Extract the [X, Y] coordinate from the center of the cell holding the provided text.  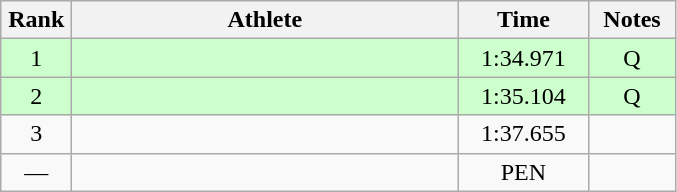
1:37.655 [524, 134]
1:35.104 [524, 96]
Rank [36, 20]
Time [524, 20]
Notes [632, 20]
3 [36, 134]
2 [36, 96]
1:34.971 [524, 58]
Athlete [265, 20]
PEN [524, 172]
1 [36, 58]
— [36, 172]
